Find where the given text appears and provide that cell's center as [x, y] coordinate. 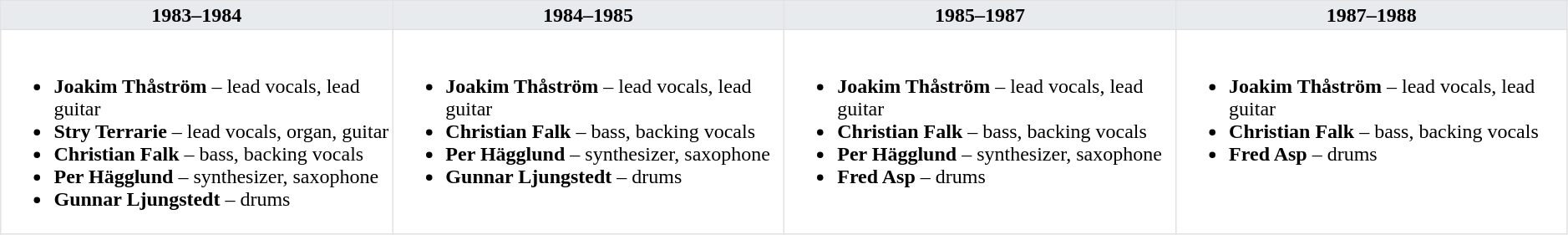
Joakim Thåström – lead vocals, lead guitarChristian Falk – bass, backing vocalsPer Hägglund – synthesizer, saxophoneFred Asp – drums [979, 131]
1985–1987 [979, 15]
1984–1985 [588, 15]
Joakim Thåström – lead vocals, lead guitarChristian Falk – bass, backing vocalsFred Asp – drums [1372, 131]
Joakim Thåström – lead vocals, lead guitarChristian Falk – bass, backing vocalsPer Hägglund – synthesizer, saxophoneGunnar Ljungstedt – drums [588, 131]
1983–1984 [197, 15]
1987–1988 [1372, 15]
